Output the [x, y] coordinate of the center of the cell containing the given text.  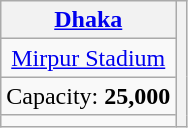
Capacity: 25,000 [88, 96]
Mirpur Stadium [88, 58]
Dhaka [88, 20]
